Find where the given text appears and provide that cell's center as (x, y) coordinate. 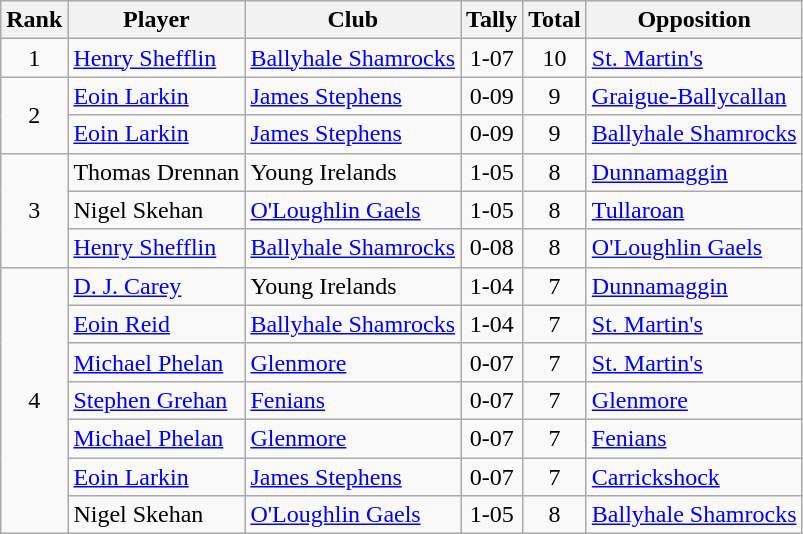
Stephen Grehan (156, 400)
Rank (34, 20)
Opposition (694, 20)
4 (34, 400)
Thomas Drennan (156, 172)
Eoin Reid (156, 324)
Tullaroan (694, 210)
Graigue-Ballycallan (694, 96)
Player (156, 20)
0-08 (492, 248)
10 (555, 58)
1-07 (492, 58)
3 (34, 210)
Club (353, 20)
D. J. Carey (156, 286)
2 (34, 115)
Tally (492, 20)
1 (34, 58)
Total (555, 20)
Carrickshock (694, 477)
